Find where the given text appears and provide that cell's center as (X, Y) coordinate. 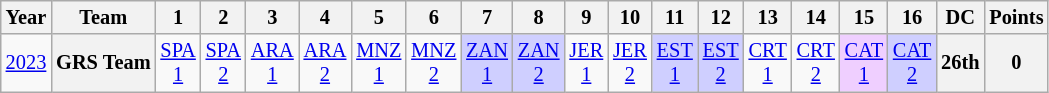
2023 (26, 63)
12 (721, 17)
16 (912, 17)
6 (434, 17)
DC (960, 17)
26th (960, 63)
5 (378, 17)
10 (630, 17)
ARA2 (326, 63)
EST1 (675, 63)
CAT2 (912, 63)
0 (1016, 63)
9 (586, 17)
2 (224, 17)
GRS Team (103, 63)
14 (816, 17)
Year (26, 17)
Points (1016, 17)
8 (539, 17)
SPA2 (224, 63)
11 (675, 17)
7 (487, 17)
MNZ2 (434, 63)
1 (178, 17)
4 (326, 17)
MNZ1 (378, 63)
ZAN2 (539, 63)
3 (272, 17)
JER1 (586, 63)
CRT2 (816, 63)
EST2 (721, 63)
Team (103, 17)
JER2 (630, 63)
ZAN1 (487, 63)
SPA1 (178, 63)
ARA1 (272, 63)
CAT1 (864, 63)
13 (768, 17)
15 (864, 17)
CRT1 (768, 63)
